Locate the cell with the specified text and output its [X, Y] center coordinate. 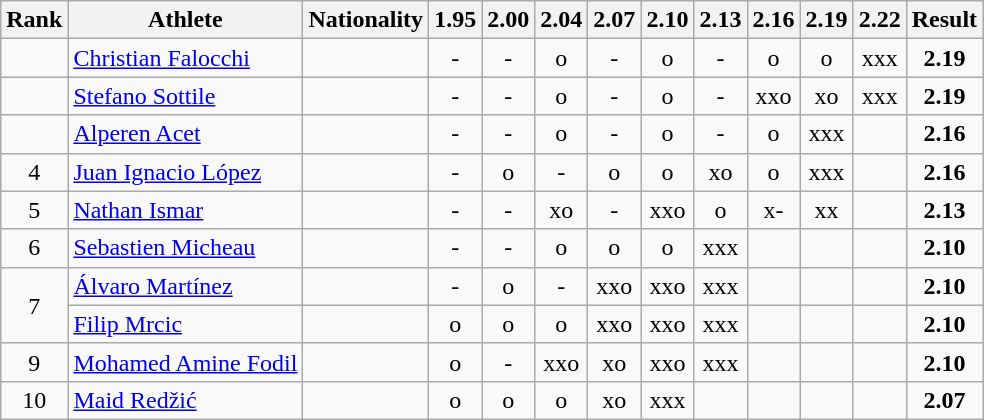
Nathan Ismar [186, 210]
Stefano Sottile [186, 96]
1.95 [456, 20]
2.04 [562, 20]
2.22 [880, 20]
7 [34, 305]
10 [34, 400]
9 [34, 362]
Maid Redžić [186, 400]
2.00 [508, 20]
4 [34, 172]
Mohamed Amine Fodil [186, 362]
6 [34, 248]
Sebastien Micheau [186, 248]
Alperen Acet [186, 134]
Filip Mrcic [186, 324]
xx [826, 210]
Rank [34, 20]
Christian Falocchi [186, 58]
Athlete [186, 20]
x- [774, 210]
Result [944, 20]
Nationality [366, 20]
Álvaro Martínez [186, 286]
5 [34, 210]
Juan Ignacio López [186, 172]
